Determine the (x, y) coordinate at the center of the cell enclosing the given text.  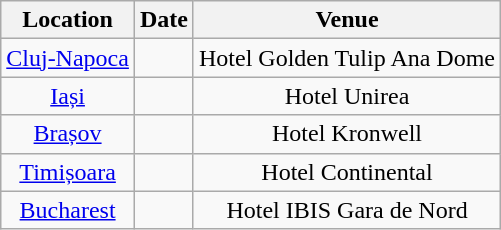
Brașov (68, 134)
Hotel Unirea (346, 96)
Date (164, 20)
Venue (346, 20)
Hotel IBIS Gara de Nord (346, 210)
Hotel Kronwell (346, 134)
Timișoara (68, 172)
Hotel Golden Tulip Ana Dome (346, 58)
Hotel Continental (346, 172)
Iași (68, 96)
Location (68, 20)
Cluj-Napoca (68, 58)
Bucharest (68, 210)
